Locate the cell with the specified text and output its [X, Y] center coordinate. 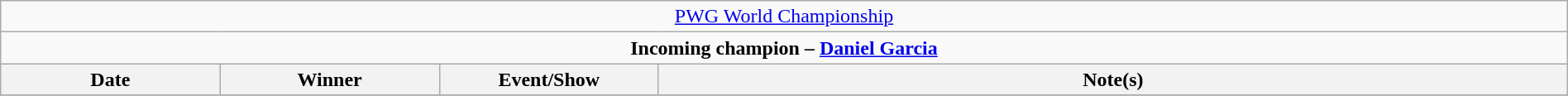
PWG World Championship [784, 17]
Note(s) [1113, 79]
Winner [329, 79]
Incoming champion – Daniel Garcia [784, 48]
Date [111, 79]
Event/Show [549, 79]
